Provide the (X, Y) coordinate of the cell's center where the given text is located.  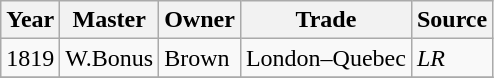
Year (30, 20)
Trade (326, 20)
LR (452, 58)
Owner (200, 20)
Brown (200, 58)
London–Quebec (326, 58)
Master (110, 20)
1819 (30, 58)
W.Bonus (110, 58)
Source (452, 20)
